Return the (X, Y) coordinate for the center point of the cell that contains the specified text.  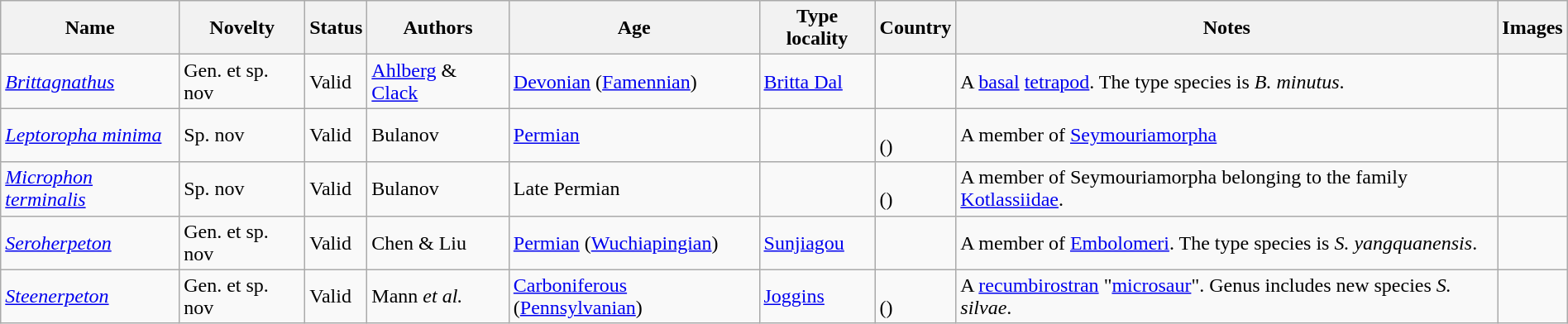
Age (633, 28)
Brittagnathus (90, 81)
Type locality (817, 28)
Joggins (817, 296)
A recumbirostran "microsaur". Genus includes new species S. silvae. (1227, 296)
Devonian (Famennian) (633, 81)
Notes (1227, 28)
Late Permian (633, 188)
A member of Embolomeri. The type species is S. yangquanensis. (1227, 243)
Chen & Liu (438, 243)
Carboniferous (Pennsylvanian) (633, 296)
Seroherpeton (90, 243)
A member of Seymouriamorpha (1227, 136)
Leptoropha minima (90, 136)
Status (336, 28)
Authors (438, 28)
A basal tetrapod. The type species is B. minutus. (1227, 81)
Permian (Wuchiapingian) (633, 243)
Microphon terminalis (90, 188)
Name (90, 28)
Britta Dal (817, 81)
Steenerpeton (90, 296)
Ahlberg & Clack (438, 81)
Images (1532, 28)
Country (915, 28)
Novelty (242, 28)
Sunjiagou (817, 243)
A member of Seymouriamorpha belonging to the family Kotlassiidae. (1227, 188)
Permian (633, 136)
Mann et al. (438, 296)
